Locate the cell with the specified text and output its (X, Y) center coordinate. 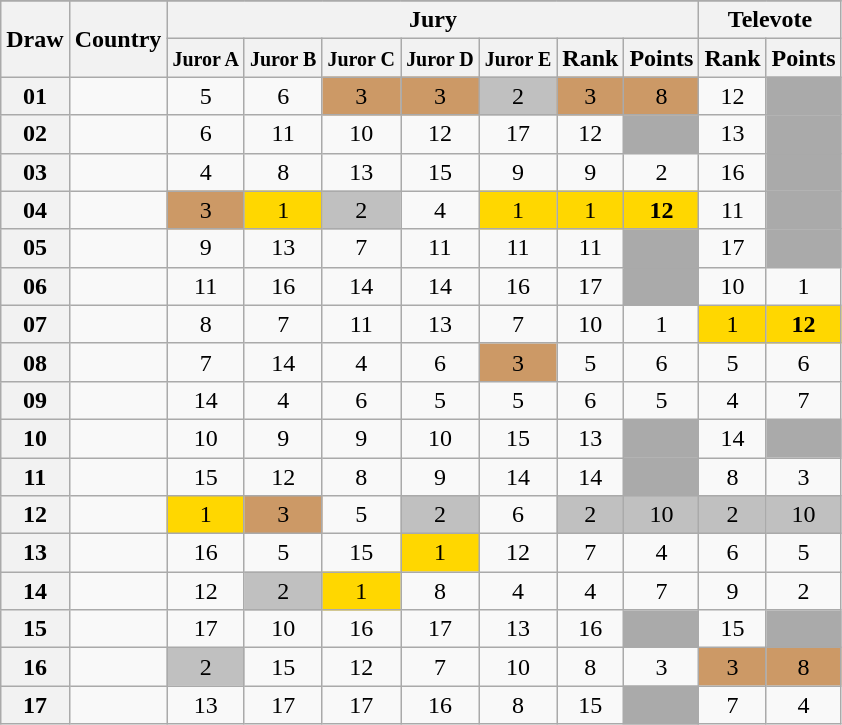
Jury (433, 20)
03 (35, 172)
Juror E (518, 58)
02 (35, 134)
Draw (35, 39)
01 (35, 96)
06 (35, 286)
05 (35, 248)
Juror B (283, 58)
Country (118, 39)
08 (35, 362)
Televote (770, 20)
Juror C (362, 58)
07 (35, 324)
Juror D (440, 58)
Juror A (206, 58)
09 (35, 400)
04 (35, 210)
